Determine the [x, y] coordinate at the center of the cell enclosing the given text.  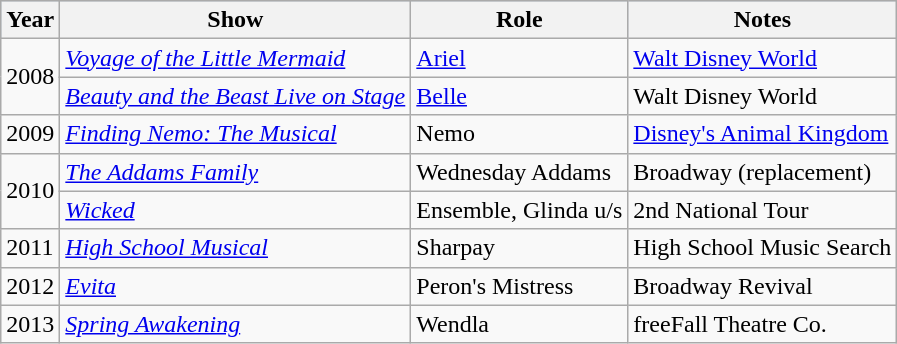
2012 [30, 286]
Broadway (replacement) [762, 172]
High School Music Search [762, 248]
2nd National Tour [762, 210]
2008 [30, 77]
Beauty and the Beast Live on Stage [236, 96]
Wicked [236, 210]
Ensemble, Glinda u/s [520, 210]
Year [30, 20]
2011 [30, 248]
Peron's Mistress [520, 286]
2013 [30, 324]
The Addams Family [236, 172]
2010 [30, 191]
Finding Nemo: The Musical [236, 134]
Wendla [520, 324]
Belle [520, 96]
Show [236, 20]
High School Musical [236, 248]
Notes [762, 20]
Spring Awakening [236, 324]
Ariel [520, 58]
Wednesday Addams [520, 172]
Evita [236, 286]
Broadway Revival [762, 286]
Nemo [520, 134]
Voyage of the Little Mermaid [236, 58]
Role [520, 20]
Sharpay [520, 248]
Disney's Animal Kingdom [762, 134]
2009 [30, 134]
freeFall Theatre Co. [762, 324]
